Return (x, y) of the center of cell containing provided text 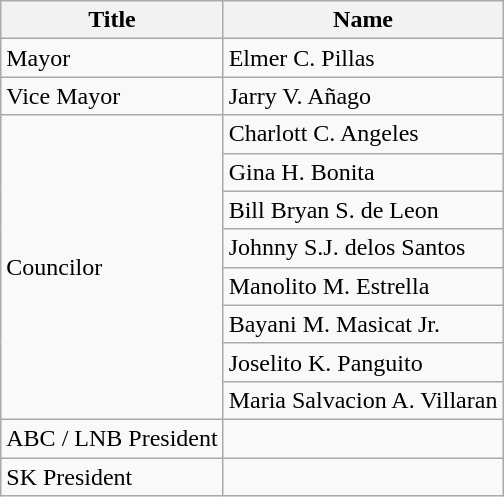
Manolito M. Estrella (363, 286)
SK President (112, 477)
Jarry V. Añago (363, 96)
Elmer C. Pillas (363, 58)
Joselito K. Panguito (363, 362)
Title (112, 20)
Name (363, 20)
Councilor (112, 267)
Mayor (112, 58)
Vice Mayor (112, 96)
Gina H. Bonita (363, 172)
Bill Bryan S. de Leon (363, 210)
Maria Salvacion A. Villaran (363, 400)
Bayani M. Masicat Jr. (363, 324)
ABC / LNB President (112, 438)
Johnny S.J. delos Santos (363, 248)
Charlott C. Angeles (363, 134)
